Extract the [x, y] coordinate from the center of the cell holding the provided text.  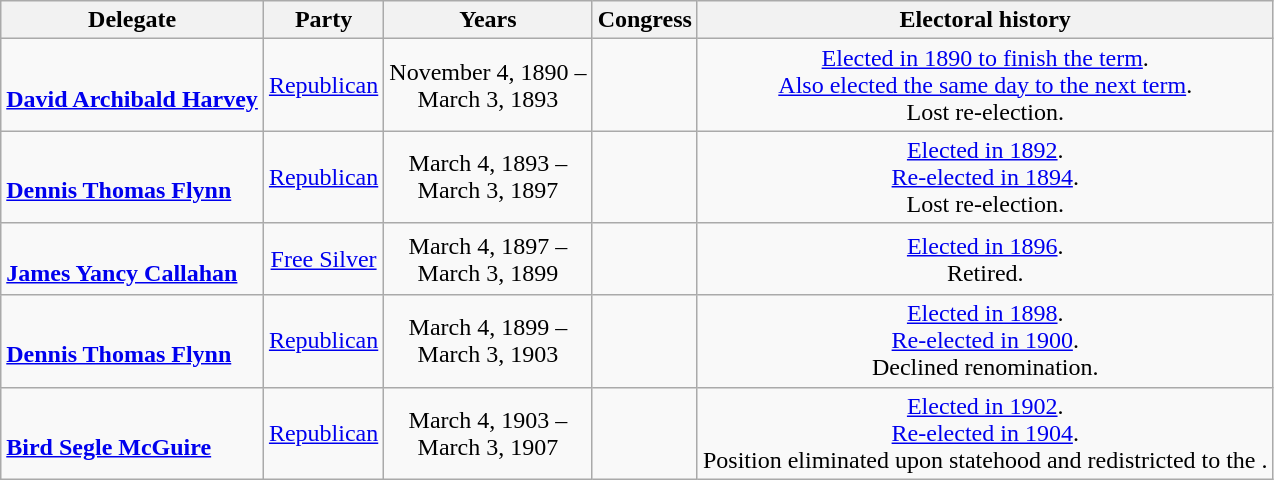
Electoral history [985, 20]
Elected in 1896.Retired. [985, 259]
March 4, 1903 –March 3, 1907 [488, 433]
March 4, 1897 –March 3, 1899 [488, 259]
March 4, 1893 –March 3, 1897 [488, 177]
Years [488, 20]
David Archibald Harvey [132, 85]
Congress [644, 20]
November 4, 1890 –March 3, 1893 [488, 85]
Elected in 1892.Re-elected in 1894.Lost re-election. [985, 177]
Elected in 1902.Re-elected in 1904.Position eliminated upon statehood and redistricted to the . [985, 433]
Elected in 1890 to finish the term.Also elected the same day to the next term.Lost re-election. [985, 85]
Party [323, 20]
James Yancy Callahan [132, 259]
Elected in 1898.Re-elected in 1900.Declined renomination. [985, 341]
Delegate [132, 20]
March 4, 1899 –March 3, 1903 [488, 341]
Bird Segle McGuire [132, 433]
Free Silver [323, 259]
